From the cell containing the given text, extract its center point as (X, Y) coordinate. 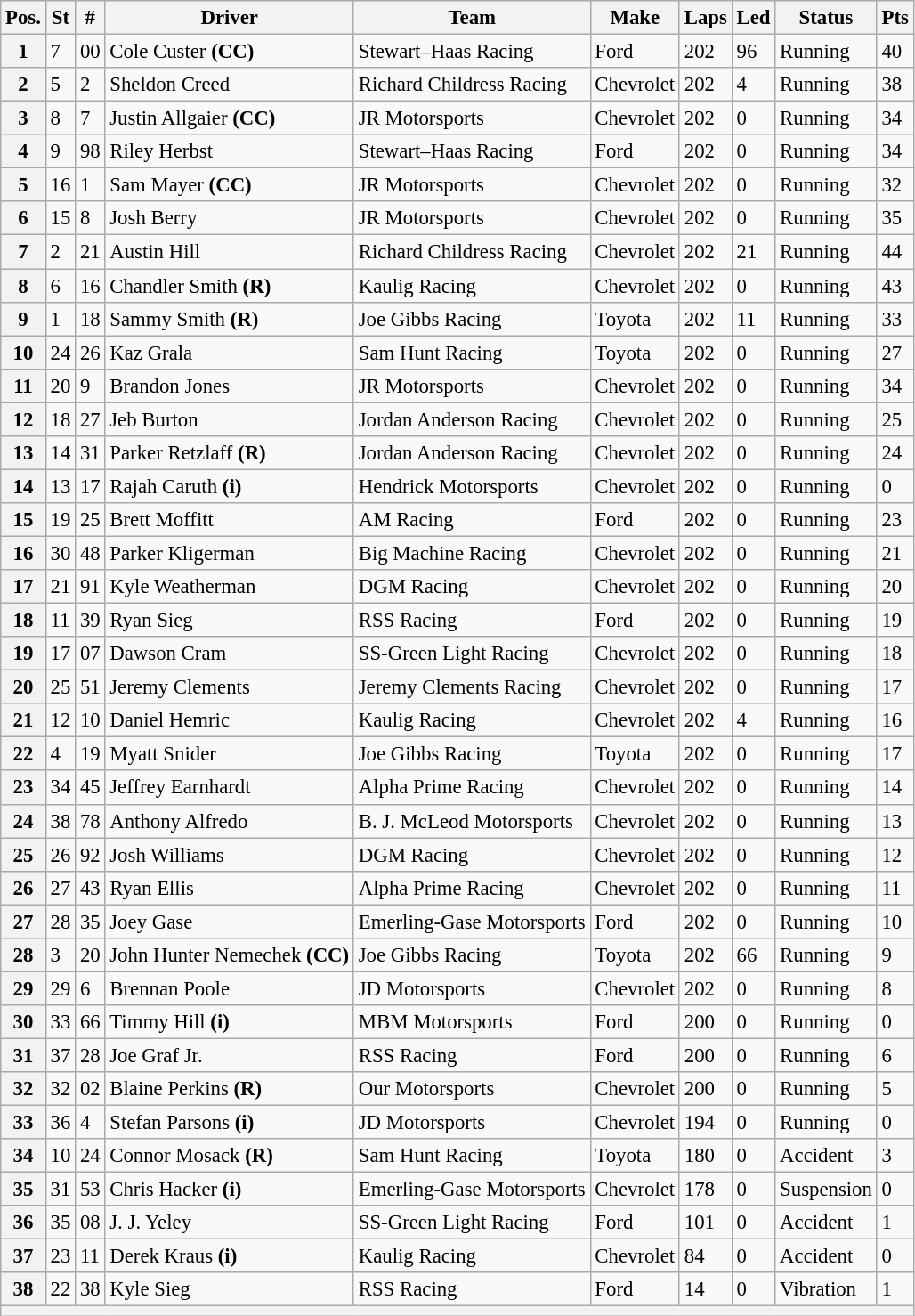
Led (753, 18)
Kyle Sieg (230, 1290)
48 (91, 553)
Cole Custer (CC) (230, 52)
180 (705, 1156)
Myatt Snider (230, 754)
Connor Mosack (R) (230, 1156)
Sam Mayer (CC) (230, 185)
40 (895, 52)
84 (705, 1256)
Joe Graf Jr. (230, 1055)
Stefan Parsons (i) (230, 1123)
Jeremy Clements (230, 687)
Parker Kligerman (230, 553)
Status (826, 18)
AM Racing (472, 520)
178 (705, 1190)
Ryan Sieg (230, 621)
Big Machine Racing (472, 553)
Pts (895, 18)
Hendrick Motorsports (472, 486)
51 (91, 687)
Anthony Alfredo (230, 821)
Jeremy Clements Racing (472, 687)
Joey Gase (230, 922)
53 (91, 1190)
Justin Allgaier (CC) (230, 118)
98 (91, 151)
44 (895, 252)
MBM Motorsports (472, 1022)
Brennan Poole (230, 988)
Jeffrey Earnhardt (230, 788)
Brett Moffitt (230, 520)
St (61, 18)
Sammy Smith (R) (230, 319)
101 (705, 1223)
Dawson Cram (230, 654)
B. J. McLeod Motorsports (472, 821)
Brandon Jones (230, 386)
Kaz Grala (230, 353)
Riley Herbst (230, 151)
00 (91, 52)
194 (705, 1123)
Our Motorsports (472, 1089)
Chris Hacker (i) (230, 1190)
Derek Kraus (i) (230, 1256)
Ryan Ellis (230, 888)
Kyle Weatherman (230, 587)
# (91, 18)
96 (753, 52)
Daniel Hemric (230, 720)
39 (91, 621)
Suspension (826, 1190)
Austin Hill (230, 252)
Rajah Caruth (i) (230, 486)
J. J. Yeley (230, 1223)
02 (91, 1089)
Team (472, 18)
Jeb Burton (230, 419)
78 (91, 821)
Make (635, 18)
Parker Retzlaff (R) (230, 453)
Driver (230, 18)
45 (91, 788)
08 (91, 1223)
Josh Williams (230, 855)
91 (91, 587)
Sheldon Creed (230, 85)
Pos. (23, 18)
Vibration (826, 1290)
Josh Berry (230, 218)
Blaine Perkins (R) (230, 1089)
Chandler Smith (R) (230, 286)
07 (91, 654)
John Hunter Nemechek (CC) (230, 955)
Timmy Hill (i) (230, 1022)
92 (91, 855)
Laps (705, 18)
